Scan for the cell matching the given text and deliver its (x, y) coordinate at center. 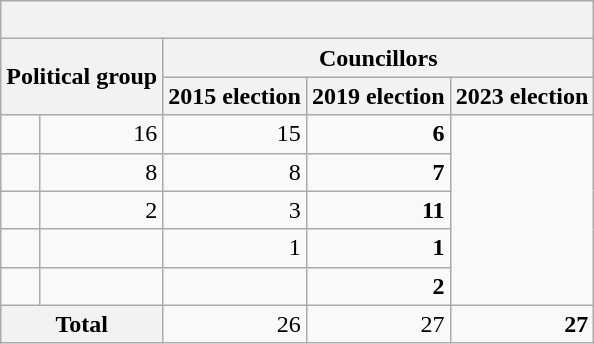
26 (235, 324)
15 (235, 134)
11 (378, 210)
Councillors (378, 58)
16 (102, 134)
6 (378, 134)
2015 election (235, 96)
7 (378, 172)
3 (235, 210)
2023 election (522, 96)
2019 election (378, 96)
Total (82, 324)
Political group (82, 77)
